Return the (x, y) coordinate for the center point of the cell that contains the specified text.  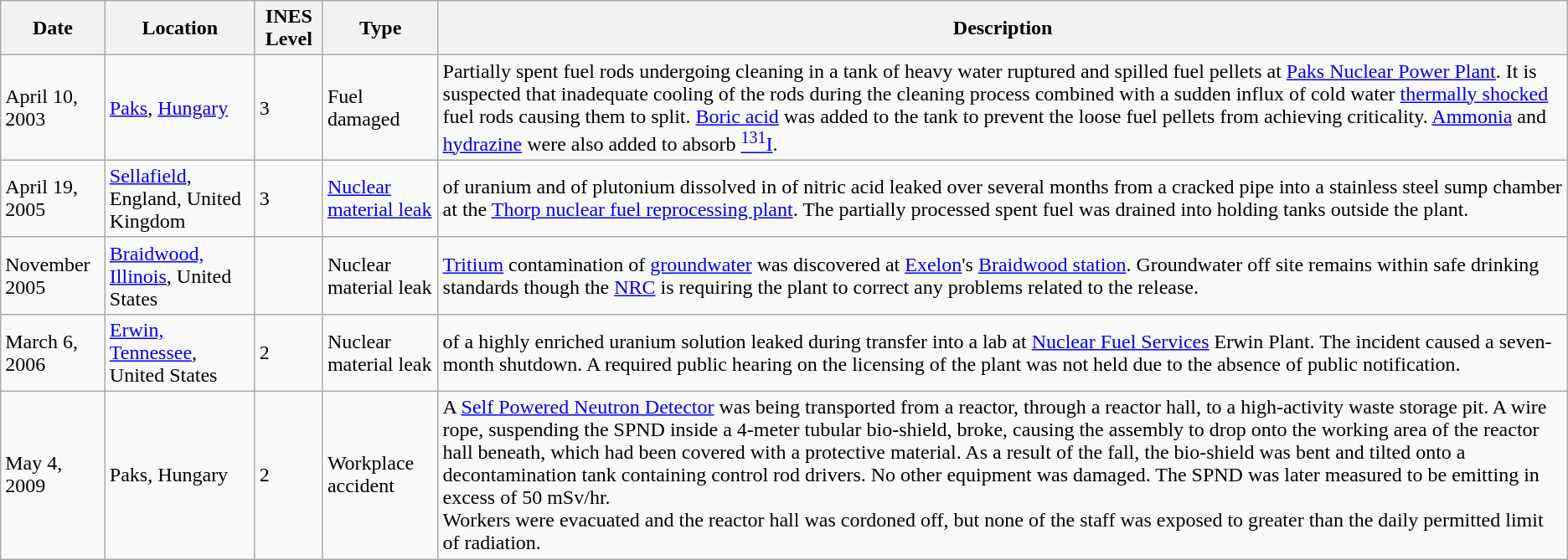
Date (54, 28)
INES Level (288, 28)
Braidwood, Illinois, United States (179, 275)
November 2005 (54, 275)
Erwin, Tennessee, United States (179, 352)
Fuel damaged (380, 108)
Description (1003, 28)
Type (380, 28)
April 10, 2003 (54, 108)
April 19, 2005 (54, 198)
March 6, 2006 (54, 352)
Workplace accident (380, 475)
May 4, 2009 (54, 475)
Location (179, 28)
Sellafield, England, United Kingdom (179, 198)
